Detect which cell encompasses the target text, then output its (x, y) center coordinate. 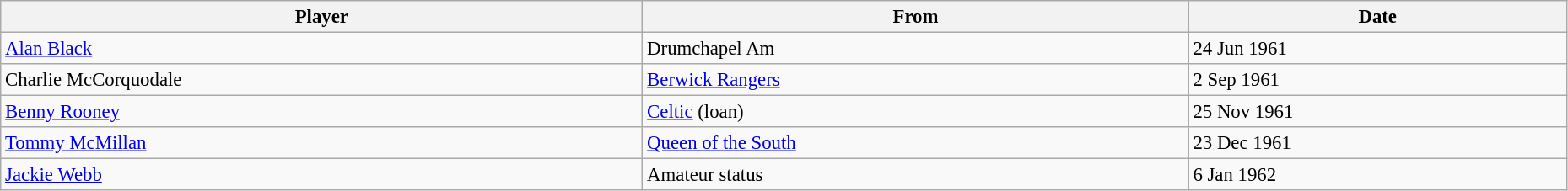
Berwick Rangers (916, 80)
Charlie McCorquodale (322, 80)
Amateur status (916, 175)
24 Jun 1961 (1377, 49)
Jackie Webb (322, 175)
Player (322, 17)
Celtic (loan) (916, 112)
25 Nov 1961 (1377, 112)
23 Dec 1961 (1377, 143)
Date (1377, 17)
6 Jan 1962 (1377, 175)
2 Sep 1961 (1377, 80)
From (916, 17)
Queen of the South (916, 143)
Alan Black (322, 49)
Drumchapel Am (916, 49)
Tommy McMillan (322, 143)
Benny Rooney (322, 112)
